Scan for the cell matching the given text and deliver its [X, Y] coordinate at center. 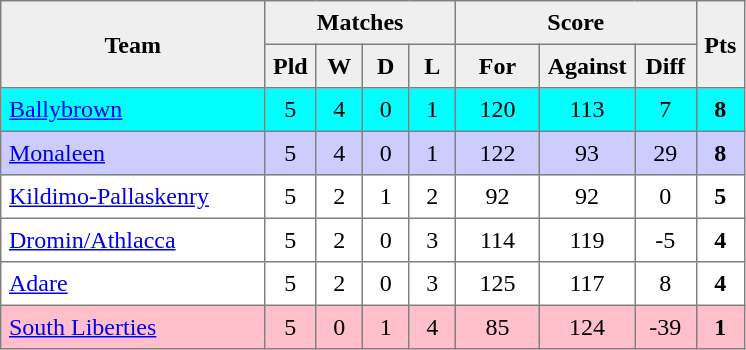
Score [576, 23]
-39 [666, 327]
Pld [290, 66]
122 [497, 153]
113 [586, 110]
-5 [666, 240]
Ballybrown [133, 110]
93 [586, 153]
Pts [720, 44]
D [385, 66]
L [432, 66]
Dromin/Athlacca [133, 240]
Monaleen [133, 153]
124 [586, 327]
Matches [360, 23]
W [339, 66]
29 [666, 153]
Kildimo-Pallaskenry [133, 197]
85 [497, 327]
Adare [133, 284]
For [497, 66]
7 [666, 110]
Diff [666, 66]
117 [586, 284]
119 [586, 240]
Team [133, 44]
Against [586, 66]
114 [497, 240]
South Liberties [133, 327]
120 [497, 110]
125 [497, 284]
